Scan for the cell matching the given text and deliver its (x, y) coordinate at center. 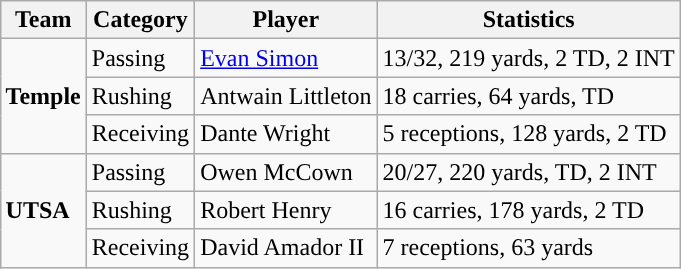
Robert Henry (286, 210)
Team (43, 20)
16 carries, 178 yards, 2 TD (528, 210)
20/27, 220 yards, TD, 2 INT (528, 172)
Dante Wright (286, 134)
7 receptions, 63 yards (528, 248)
Owen McCown (286, 172)
Statistics (528, 20)
UTSA (43, 210)
5 receptions, 128 yards, 2 TD (528, 134)
David Amador II (286, 248)
13/32, 219 yards, 2 TD, 2 INT (528, 58)
Player (286, 20)
Evan Simon (286, 58)
Antwain Littleton (286, 96)
18 carries, 64 yards, TD (528, 96)
Category (140, 20)
Temple (43, 96)
